Determine the (x, y) coordinate at the center of the cell enclosing the given text.  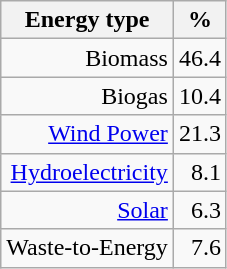
7.6 (200, 248)
Energy type (88, 20)
Wind Power (88, 134)
Solar (88, 210)
21.3 (200, 134)
Hydroelectricity (88, 172)
46.4 (200, 58)
10.4 (200, 96)
Biogas (88, 96)
Biomass (88, 58)
6.3 (200, 210)
Waste-to-Energy (88, 248)
8.1 (200, 172)
% (200, 20)
